Scan for the cell matching the given text and deliver its (x, y) coordinate at center. 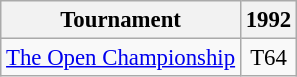
Tournament (121, 20)
1992 (268, 20)
T64 (268, 58)
The Open Championship (121, 58)
